Pinpoint the cell where the given text exists, returning its [x, y] midpoint coordinate. 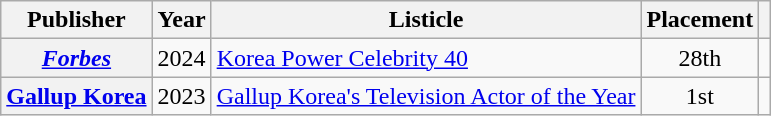
Gallup Korea's Television Actor of the Year [426, 96]
Listicle [426, 20]
Placement [700, 20]
2023 [182, 96]
2024 [182, 58]
Publisher [76, 20]
Year [182, 20]
Korea Power Celebrity 40 [426, 58]
28th [700, 58]
Forbes [76, 58]
1st [700, 96]
Gallup Korea [76, 96]
